Detect which cell encompasses the target text, then output its (x, y) center coordinate. 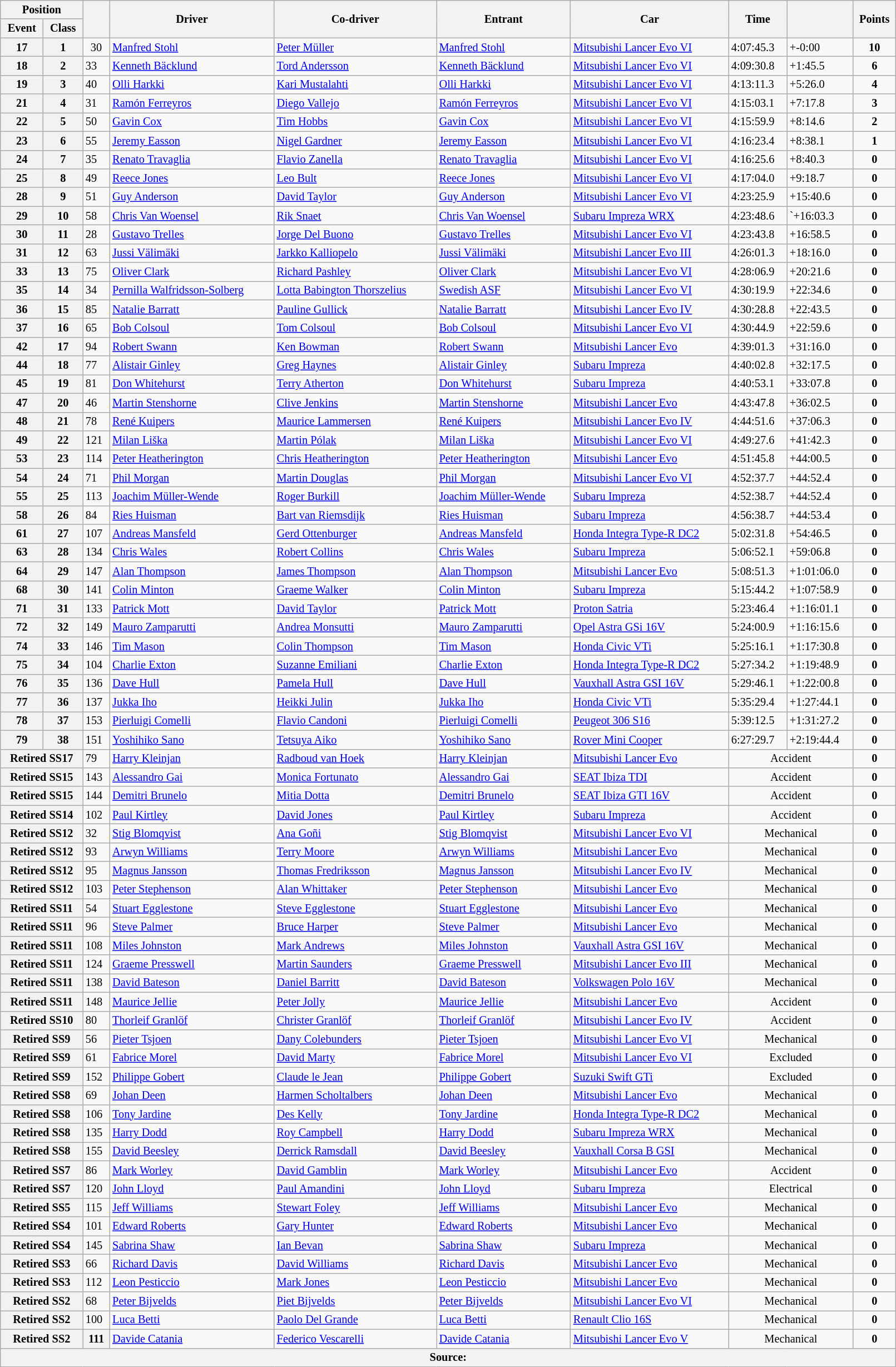
5:15:44.2 (758, 590)
51 (96, 197)
46 (96, 403)
Co-driver (355, 19)
SEAT Ibiza GTI 16V (650, 796)
Nigel Gardner (355, 141)
Tord Andersson (355, 66)
Stewart Foley (355, 1207)
69 (96, 1095)
Mitsubishi Lancer Evo V (650, 1339)
5:29:46.1 (758, 683)
103 (96, 889)
Bart van Riemsdijk (355, 515)
Driver (192, 19)
101 (96, 1226)
66 (96, 1264)
4:16:25.6 (758, 160)
+20:21.6 (820, 272)
Maurice Lammersen (355, 422)
80 (96, 1021)
Peter Müller (355, 47)
4:13:11.3 (758, 85)
86 (96, 1170)
Des Kelly (355, 1114)
Steve Egglestone (355, 908)
+8:14.6 (820, 122)
Event (22, 28)
Terry Atherton (355, 384)
Diego Vallejo (355, 103)
5:02:31.8 (758, 534)
85 (96, 309)
Roy Campbell (355, 1133)
133 (96, 608)
Pernilla Walfridsson-Solberg (192, 290)
+1:07:58.9 (820, 590)
144 (96, 796)
72 (22, 627)
148 (96, 1002)
45 (22, 384)
5:23:46.4 (758, 608)
+54:46.5 (820, 534)
+18:16.0 (820, 253)
5:27:34.2 (758, 665)
Paul Amandini (355, 1189)
Robert Collins (355, 552)
56 (96, 1039)
Retired SS10 (42, 1021)
4:23:25.9 (758, 197)
Thomas Fredriksson (355, 871)
Claude le Jean (355, 1077)
Gary Hunter (355, 1226)
Car (650, 19)
David Williams (355, 1264)
Renault Clio 16S (650, 1320)
120 (96, 1189)
Class (63, 28)
+5:26.0 (820, 85)
Time (758, 19)
+37:06.3 (820, 422)
95 (96, 871)
Chris Heatherington (355, 459)
4:40:53.1 (758, 384)
16 (63, 328)
Monica Fortunato (355, 777)
4:28:06.9 (758, 272)
153 (96, 721)
74 (22, 646)
Richard Pashley (355, 272)
5:06:52.1 (758, 552)
David Gamblin (355, 1170)
+1:16:15.6 (820, 627)
Retired SS5 (42, 1207)
4:56:38.7 (758, 515)
Piet Bijvelds (355, 1301)
+8:38.1 (820, 141)
4:30:28.8 (758, 309)
Martin Pólak (355, 440)
141 (96, 590)
44 (22, 365)
4:17:04.0 (758, 178)
5:24:00.9 (758, 627)
145 (96, 1245)
Tetsuya Aiko (355, 740)
6:27:29.7 (758, 740)
+44:53.4 (820, 515)
Paolo Del Grande (355, 1320)
4:39:01.3 (758, 346)
Andrea Monsutti (355, 627)
Radboud van Hoek (355, 759)
Pauline Gullick (355, 309)
Proton Satria (650, 608)
+36:02.5 (820, 403)
42 (22, 346)
David Jones (355, 815)
5:39:12.5 (758, 721)
114 (96, 459)
+2:19:44.4 (820, 740)
Electrical (791, 1189)
Peter Jolly (355, 1002)
124 (96, 964)
Mark Andrews (355, 945)
Bruce Harper (355, 927)
13 (63, 272)
Entrant (504, 19)
38 (63, 740)
4:26:01.3 (758, 253)
143 (96, 777)
106 (96, 1114)
Ken Bowman (355, 346)
Flavio Zanella (355, 160)
15 (63, 309)
4:15:59.9 (758, 122)
Jarkko Kalliopelo (355, 253)
Martin Saunders (355, 964)
Alan Whittaker (355, 889)
12 (63, 253)
152 (96, 1077)
4:09:30.8 (758, 66)
76 (22, 683)
4:23:48.6 (758, 216)
Swedish ASF (504, 290)
40 (96, 85)
138 (96, 983)
+1:27:44.1 (820, 702)
+9:18.7 (820, 178)
Dany Colebunders (355, 1039)
+1:45.5 (820, 66)
Federico Vescarelli (355, 1339)
4:23:43.8 (758, 234)
Position (42, 9)
4:16:23.4 (758, 141)
113 (96, 496)
4:40:02.8 (758, 365)
Peugeot 306 S16 (650, 721)
104 (96, 665)
107 (96, 534)
8 (63, 178)
+7:17.8 (820, 103)
Volkswagen Polo 16V (650, 983)
4:30:19.9 (758, 290)
+41:42.3 (820, 440)
Retired SS14 (42, 815)
+22:59.6 (820, 328)
7 (63, 160)
Clive Jenkins (355, 403)
+59:06.8 (820, 552)
94 (96, 346)
84 (96, 515)
Terry Moore (355, 852)
26 (63, 515)
151 (96, 740)
Daniel Barritt (355, 983)
27 (63, 534)
+44:00.5 (820, 459)
115 (96, 1207)
Suzuki Swift GTi (650, 1077)
`+16:03.3 (820, 216)
4:44:51.6 (758, 422)
135 (96, 1133)
4:30:44.9 (758, 328)
53 (22, 459)
137 (96, 702)
Jorge Del Buono (355, 234)
11 (63, 234)
SEAT Ibiza TDI (650, 777)
Derrick Ramsdall (355, 1151)
Ian Bevan (355, 1245)
Martin Douglas (355, 478)
96 (96, 927)
+15:40.6 (820, 197)
155 (96, 1151)
Harmen Scholtalbers (355, 1095)
5:35:29.4 (758, 702)
+22:43.5 (820, 309)
Greg Haynes (355, 365)
Gerd Ottenburger (355, 534)
81 (96, 384)
Retired SS17 (42, 759)
Source: (448, 1358)
64 (22, 571)
112 (96, 1282)
Ana Goñi (355, 833)
4:43:47.8 (758, 403)
Lotta Babington Thorszelius (355, 290)
Opel Astra GSi 16V (650, 627)
+1:19:48.9 (820, 665)
111 (96, 1339)
+1:22:00.8 (820, 683)
5:08:51.3 (758, 571)
James Thompson (355, 571)
Christer Granlöf (355, 1021)
Vauxhall Corsa B GSI (650, 1151)
5 (63, 122)
+1:31:27.2 (820, 721)
Tim Hobbs (355, 122)
+1:17:30.8 (820, 646)
+22:34.6 (820, 290)
Roger Burkill (355, 496)
136 (96, 683)
+-0:00 (820, 47)
+1:16:01.1 (820, 608)
48 (22, 422)
4:51:45.8 (758, 459)
Rik Snaet (355, 216)
146 (96, 646)
+31:16.0 (820, 346)
Tom Colsoul (355, 328)
David Marty (355, 1058)
+1:01:06.0 (820, 571)
65 (96, 328)
Flavio Candoni (355, 721)
93 (96, 852)
134 (96, 552)
Mark Jones (355, 1282)
100 (96, 1320)
4:52:37.7 (758, 478)
Suzanne Emiliani (355, 665)
Colin Thompson (355, 646)
4:07:45.3 (758, 47)
5:25:16.1 (758, 646)
Points (874, 19)
Heikki Julin (355, 702)
9 (63, 197)
47 (22, 403)
Graeme Walker (355, 590)
147 (96, 571)
20 (63, 403)
+16:58.5 (820, 234)
4:49:27.6 (758, 440)
+33:07.8 (820, 384)
50 (96, 122)
Pamela Hull (355, 683)
4:52:38.7 (758, 496)
102 (96, 815)
+8:40.3 (820, 160)
4:15:03.1 (758, 103)
Leo Bult (355, 178)
Mitia Dotta (355, 796)
108 (96, 945)
121 (96, 440)
+32:17.5 (820, 365)
Kari Mustalahti (355, 85)
Rover Mini Cooper (650, 740)
149 (96, 627)
14 (63, 290)
